From the cell containing the given text, extract its center point as (x, y) coordinate. 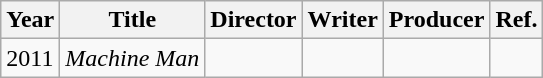
Title (132, 20)
Year (30, 20)
Director (254, 20)
Producer (436, 20)
2011 (30, 58)
Ref. (516, 20)
Machine Man (132, 58)
Writer (342, 20)
